Search for the cell housing the specified text and yield its (X, Y) center coordinate. 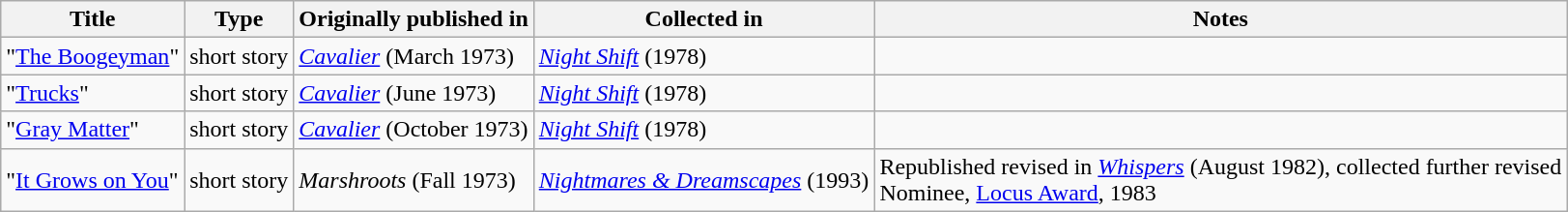
Nightmares & Dreamscapes (1993) (703, 180)
"Gray Matter" (93, 130)
Cavalier (March 1973) (413, 56)
Cavalier (October 1973) (413, 130)
"Trucks" (93, 93)
Cavalier (June 1973) (413, 93)
"It Grows on You" (93, 180)
Marshroots (Fall 1973) (413, 180)
"The Boogeyman" (93, 56)
Notes (1221, 19)
Originally published in (413, 19)
Collected in (703, 19)
Republished revised in Whispers (August 1982), collected further revisedNominee, Locus Award, 1983 (1221, 180)
Type (240, 19)
Title (93, 19)
